Capture the cell that displays the provided text and extract its [x, y] central coordinate. 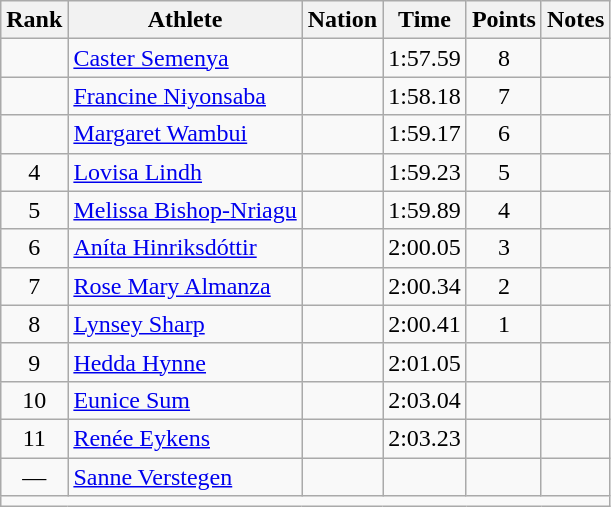
2:00.34 [425, 286]
Rose Mary Almanza [185, 286]
Rank [34, 20]
1:59.89 [425, 210]
Nation [342, 20]
Aníta Hinriksdóttir [185, 248]
Lovisa Lindh [185, 172]
1:59.23 [425, 172]
2:03.23 [425, 438]
Notes [575, 20]
Lynsey Sharp [185, 324]
Renée Eykens [185, 438]
2 [504, 286]
Hedda Hynne [185, 362]
Melissa Bishop-Nriagu [185, 210]
Points [504, 20]
Caster Semenya [185, 58]
2:03.04 [425, 400]
2:00.05 [425, 248]
2:00.41 [425, 324]
— [34, 477]
9 [34, 362]
Sanne Verstegen [185, 477]
Eunice Sum [185, 400]
1 [504, 324]
10 [34, 400]
1:59.17 [425, 134]
11 [34, 438]
Time [425, 20]
1:58.18 [425, 96]
Margaret Wambui [185, 134]
Athlete [185, 20]
2:01.05 [425, 362]
Francine Niyonsaba [185, 96]
1:57.59 [425, 58]
3 [504, 248]
